Identify which cell holds the provided text, then report its [x, y] central coordinate. 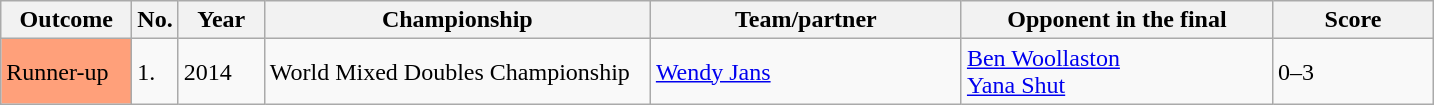
Championship [457, 20]
Year [221, 20]
2014 [221, 72]
Score [1352, 20]
Team/partner [806, 20]
No. [155, 20]
Wendy Jans [806, 72]
World Mixed Doubles Championship [457, 72]
1. [155, 72]
Outcome [66, 20]
Ben Woollaston Yana Shut [1116, 72]
0–3 [1352, 72]
Runner-up [66, 72]
Opponent in the final [1116, 20]
